Scan for the cell matching the given text and deliver its (X, Y) coordinate at center. 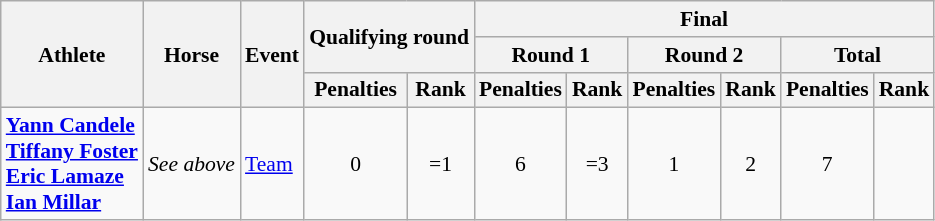
7 (828, 164)
Team (272, 164)
1 (674, 164)
Horse (192, 54)
=3 (598, 164)
2 (750, 164)
Total (858, 55)
Event (272, 54)
0 (356, 164)
Athlete (72, 54)
Yann CandeleTiffany FosterEric LamazeIan Millar (72, 164)
=1 (440, 164)
Qualifying round (389, 36)
Round 2 (704, 55)
6 (520, 164)
Round 1 (550, 55)
Final (704, 19)
See above (192, 164)
